Find where the given text appears and provide that cell's center as (X, Y) coordinate. 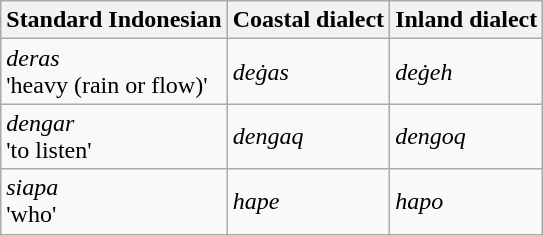
deras'heavy (rain or flow)' (114, 72)
dengaq (308, 136)
Inland dialect (466, 20)
deġas (308, 72)
dengar'to listen' (114, 136)
hapo (466, 202)
Coastal dialect (308, 20)
dengoq (466, 136)
siapa'who' (114, 202)
hape (308, 202)
deġeh (466, 72)
Standard Indonesian (114, 20)
